Detect which cell encompasses the target text, then output its [X, Y] center coordinate. 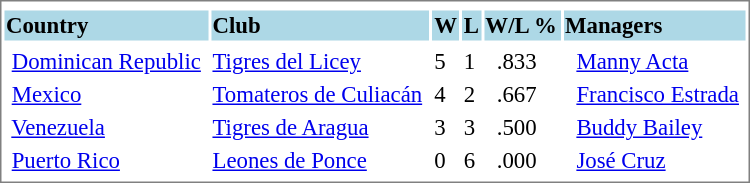
6 [472, 161]
Tomateros de Culiacán [320, 95]
.833 [522, 61]
0 [446, 161]
José Cruz [654, 161]
Club [320, 25]
Dominican Republic [106, 61]
W [446, 25]
.667 [522, 95]
Venezuela [106, 127]
L [472, 25]
Country [106, 25]
Puerto Rico [106, 161]
Tigres del Licey [320, 61]
W/L % [522, 25]
.500 [522, 127]
5 [446, 61]
Manny Acta [654, 61]
4 [446, 95]
Mexico [106, 95]
Tigres de Aragua [320, 127]
2 [472, 95]
Francisco Estrada [654, 95]
.000 [522, 161]
Buddy Bailey [654, 127]
1 [472, 61]
Leones de Ponce [320, 161]
Managers [654, 25]
